Detect which cell encompasses the target text, then output its [X, Y] center coordinate. 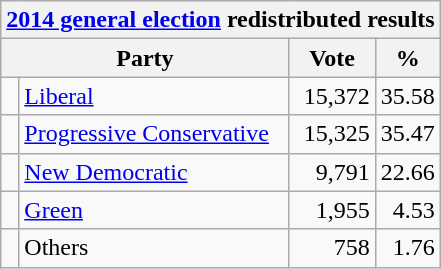
Progressive Conservative [154, 134]
4.53 [408, 210]
1.76 [408, 248]
15,325 [332, 134]
1,955 [332, 210]
Party [145, 58]
9,791 [332, 172]
Liberal [154, 96]
35.58 [408, 96]
15,372 [332, 96]
758 [332, 248]
35.47 [408, 134]
Others [154, 248]
2014 general election redistributed results [220, 20]
Vote [332, 58]
New Democratic [154, 172]
22.66 [408, 172]
% [408, 58]
Green [154, 210]
